Locate the cell with the specified text and output its [x, y] center coordinate. 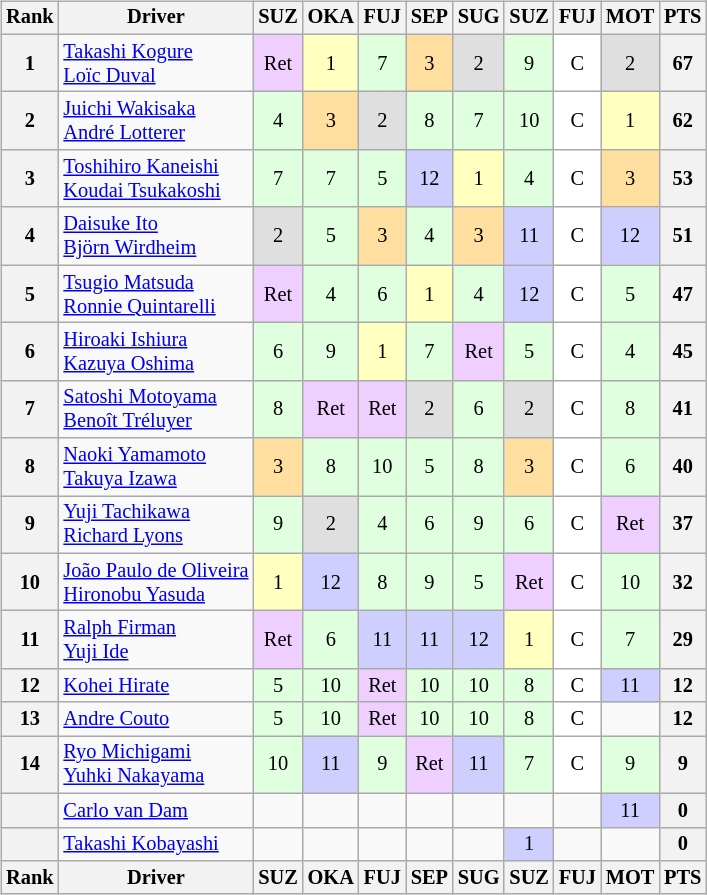
14 [30, 765]
37 [682, 525]
João Paulo de Oliveira Hironobu Yasuda [156, 582]
Ryo Michigami Yuhki Nakayama [156, 765]
Hiroaki Ishiura Kazuya Oshima [156, 352]
Toshihiro Kaneishi Koudai Tsukakoshi [156, 179]
53 [682, 179]
40 [682, 467]
Takashi Kobayashi [156, 844]
13 [30, 719]
32 [682, 582]
Satoshi Motoyama Benoît Tréluyer [156, 409]
Naoki Yamamoto Takuya Izawa [156, 467]
Takashi Kogure Loïc Duval [156, 63]
45 [682, 352]
Yuji Tachikawa Richard Lyons [156, 525]
41 [682, 409]
51 [682, 236]
Juichi Wakisaka André Lotterer [156, 121]
Kohei Hirate [156, 686]
Ralph Firman Yuji Ide [156, 640]
67 [682, 63]
47 [682, 294]
Carlo van Dam [156, 810]
29 [682, 640]
Andre Couto [156, 719]
62 [682, 121]
Daisuke Ito Björn Wirdheim [156, 236]
Tsugio Matsuda Ronnie Quintarelli [156, 294]
